Locate the cell with the specified text and output its (x, y) center coordinate. 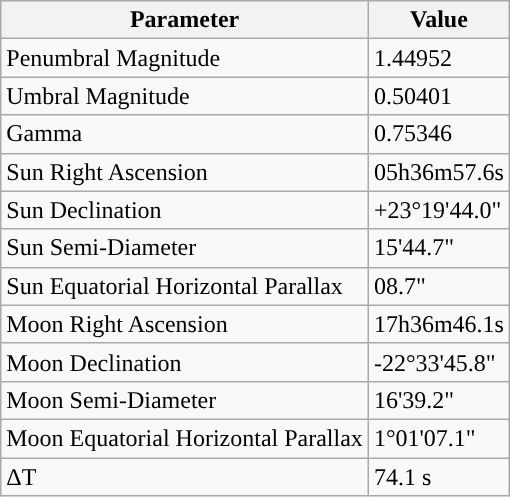
ΔT (185, 477)
1°01'07.1" (438, 438)
05h36m57.6s (438, 172)
Parameter (185, 20)
Umbral Magnitude (185, 96)
Sun Equatorial Horizontal Parallax (185, 286)
Moon Right Ascension (185, 324)
15'44.7" (438, 248)
Sun Right Ascension (185, 172)
Moon Semi-Diameter (185, 400)
0.75346 (438, 134)
74.1 s (438, 477)
16'39.2" (438, 400)
-22°33'45.8" (438, 362)
0.50401 (438, 96)
Penumbral Magnitude (185, 58)
08.7" (438, 286)
1.44952 (438, 58)
Gamma (185, 134)
Value (438, 20)
Sun Semi-Diameter (185, 248)
Moon Declination (185, 362)
Sun Declination (185, 210)
Moon Equatorial Horizontal Parallax (185, 438)
+23°19'44.0" (438, 210)
17h36m46.1s (438, 324)
